For the text-containing cell, return its midpoint in [X, Y] coordinate format. 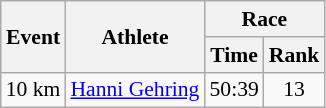
Hanni Gehring [134, 90]
Event [34, 36]
Athlete [134, 36]
Time [234, 55]
50:39 [234, 90]
Rank [294, 55]
Race [264, 19]
13 [294, 90]
10 km [34, 90]
